Output the [X, Y] coordinate of the center of the cell containing the given text.  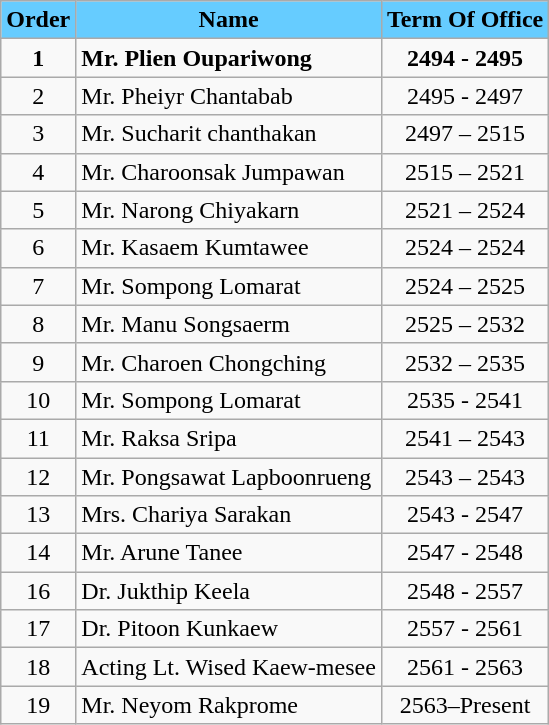
16 [38, 591]
2524 – 2525 [464, 286]
17 [38, 629]
2557 - 2561 [464, 629]
Mr. Arune Tanee [229, 553]
Dr. Jukthip Keela [229, 591]
2532 – 2535 [464, 362]
5 [38, 210]
10 [38, 400]
Mr. Manu Songsaerm [229, 324]
2521 – 2524 [464, 210]
Mr. Pheiyr Chantabab [229, 96]
Term Of Office [464, 20]
9 [38, 362]
2543 - 2547 [464, 515]
Mrs. Chariya Sarakan [229, 515]
Mr. Narong Chiyakarn [229, 210]
18 [38, 667]
4 [38, 172]
2497 – 2515 [464, 134]
Mr. Raksa Sripa [229, 438]
12 [38, 477]
2 [38, 96]
Mr. Pongsawat Lapboonrueng [229, 477]
13 [38, 515]
Mr. Charoen Chongching [229, 362]
8 [38, 324]
Mr. Kasaem Kumtawee [229, 248]
1 [38, 58]
2547 - 2548 [464, 553]
6 [38, 248]
2563–Present [464, 705]
2495 - 2497 [464, 96]
2515 – 2521 [464, 172]
11 [38, 438]
2543 – 2543 [464, 477]
3 [38, 134]
Order [38, 20]
Mr. Charoonsak Jumpawan [229, 172]
2535 - 2541 [464, 400]
Mr. Neyom Rakprome [229, 705]
Mr. Sucharit chanthakan [229, 134]
14 [38, 553]
Mr. Plien Oupariwong [229, 58]
2541 – 2543 [464, 438]
19 [38, 705]
2524 – 2524 [464, 248]
Name [229, 20]
2561 - 2563 [464, 667]
2525 – 2532 [464, 324]
Acting Lt. Wised Kaew-mesee [229, 667]
7 [38, 286]
2494 - 2495 [464, 58]
Dr. Pitoon Kunkaew [229, 629]
2548 - 2557 [464, 591]
